Search for the cell housing the specified text and yield its [X, Y] center coordinate. 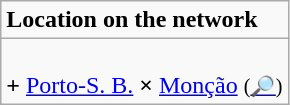
Location on the network [144, 20]
+ Porto-S. B. × Monção (🔎) [144, 72]
